Pinpoint the cell where the given text exists, returning its (X, Y) midpoint coordinate. 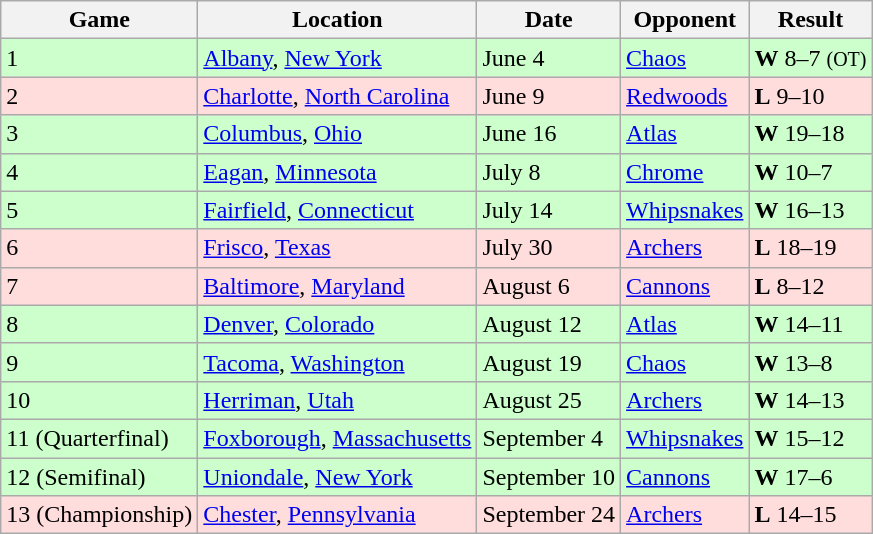
13 (Championship) (100, 515)
L 8–12 (810, 286)
Herriman, Utah (338, 400)
W 14–11 (810, 324)
Eagan, Minnesota (338, 172)
Frisco, Texas (338, 248)
3 (100, 134)
July 8 (549, 172)
10 (100, 400)
Opponent (685, 20)
5 (100, 210)
Albany, New York (338, 58)
W 14–13 (810, 400)
9 (100, 362)
W 13–8 (810, 362)
June 16 (549, 134)
August 25 (549, 400)
Result (810, 20)
Location (338, 20)
Date (549, 20)
Game (100, 20)
Charlotte, North Carolina (338, 96)
W 15–12 (810, 438)
Columbus, Ohio (338, 134)
W 10–7 (810, 172)
11 (Quarterfinal) (100, 438)
12 (Semifinal) (100, 477)
8 (100, 324)
Fairfield, Connecticut (338, 210)
July 14 (549, 210)
Baltimore, Maryland (338, 286)
September 4 (549, 438)
Chrome (685, 172)
Denver, Colorado (338, 324)
July 30 (549, 248)
August 19 (549, 362)
August 6 (549, 286)
W 17–6 (810, 477)
September 10 (549, 477)
Redwoods (685, 96)
June 9 (549, 96)
6 (100, 248)
L 9–10 (810, 96)
1 (100, 58)
2 (100, 96)
W 16–13 (810, 210)
7 (100, 286)
L 14–15 (810, 515)
June 4 (549, 58)
Foxborough, Massachusetts (338, 438)
August 12 (549, 324)
Tacoma, Washington (338, 362)
L 18–19 (810, 248)
W 19–18 (810, 134)
W 8–7 (OT) (810, 58)
September 24 (549, 515)
Chester, Pennsylvania (338, 515)
4 (100, 172)
Uniondale, New York (338, 477)
